Locate the cell with the specified text and output its [x, y] center coordinate. 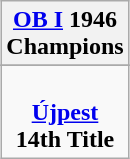
Újpest14th Title [65, 112]
OB I 1946Champions [65, 34]
